Return the (x, y) coordinate for the center point of the cell that contains the specified text.  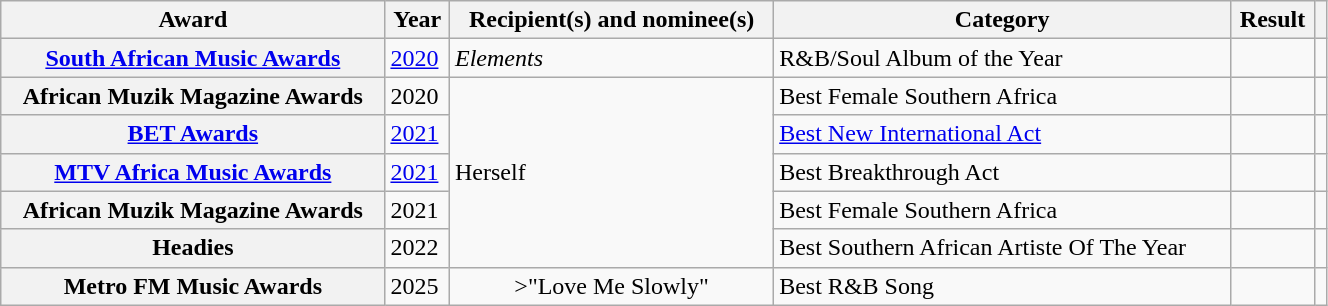
South African Music Awards (193, 58)
Recipient(s) and nominee(s) (612, 20)
2025 (418, 286)
Elements (612, 58)
Year (418, 20)
Headies (193, 248)
Best R&B Song (1002, 286)
Category (1002, 20)
>"Love Me Slowly" (612, 286)
Herself (612, 172)
MTV Africa Music Awards (193, 172)
Award (193, 20)
R&B/Soul Album of the Year (1002, 58)
Best Breakthrough Act (1002, 172)
Best New International Act (1002, 134)
Best Southern African Artiste Of The Year (1002, 248)
BET Awards (193, 134)
2022 (418, 248)
Result (1273, 20)
Metro FM Music Awards (193, 286)
